Determine the [X, Y] coordinate at the center of the cell enclosing the given text.  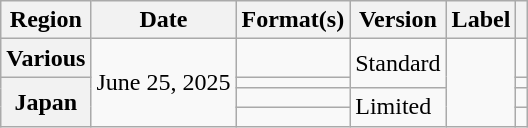
Region [46, 20]
Label [481, 20]
Limited [398, 107]
Format(s) [293, 20]
Various [46, 58]
June 25, 2025 [164, 82]
Date [164, 20]
Standard [398, 64]
Japan [46, 102]
Version [398, 20]
